Search for the cell housing the specified text and yield its [x, y] center coordinate. 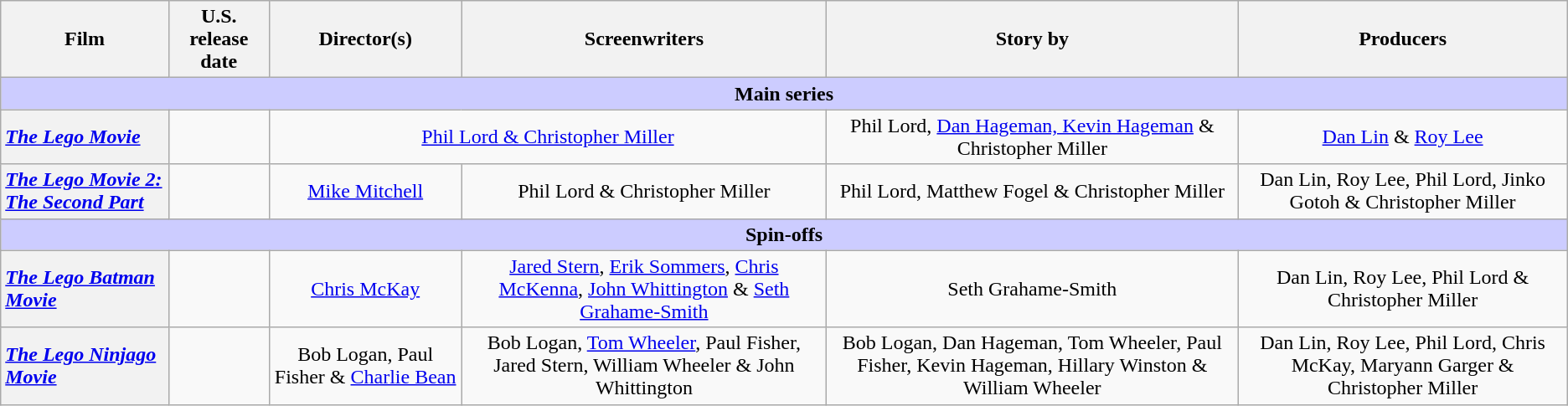
The Lego Ninjago Movie [85, 366]
Seth Grahame-Smith [1032, 289]
Bob Logan, Paul Fisher & Charlie Bean [365, 366]
Mike Mitchell [365, 191]
Film [85, 39]
Director(s) [365, 39]
Dan Lin, Roy Lee, Phil Lord, Chris McKay, Maryann Garger & Christopher Miller [1402, 366]
Phil Lord, Matthew Fogel & Christopher Miller [1032, 191]
Producers [1402, 39]
Screenwriters [644, 39]
Dan Lin & Roy Lee [1402, 137]
The Lego Movie [85, 137]
Chris McKay [365, 289]
Spin-offs [784, 234]
U.S. release date [219, 39]
The Lego Batman Movie [85, 289]
Jared Stern, Erik Sommers, Chris McKenna, John Whittington & Seth Grahame-Smith [644, 289]
Bob Logan, Dan Hageman, Tom Wheeler, Paul Fisher, Kevin Hageman, Hillary Winston & William Wheeler [1032, 366]
Bob Logan, Tom Wheeler, Paul Fisher, Jared Stern, William Wheeler & John Whittington [644, 366]
Dan Lin, Roy Lee, Phil Lord, Jinko Gotoh & Christopher Miller [1402, 191]
Phil Lord, Dan Hageman, Kevin Hageman & Christopher Miller [1032, 137]
Story by [1032, 39]
The Lego Movie 2: The Second Part [85, 191]
Dan Lin, Roy Lee, Phil Lord & Christopher Miller [1402, 289]
Main series [784, 94]
